Scan for the cell matching the given text and deliver its (x, y) coordinate at center. 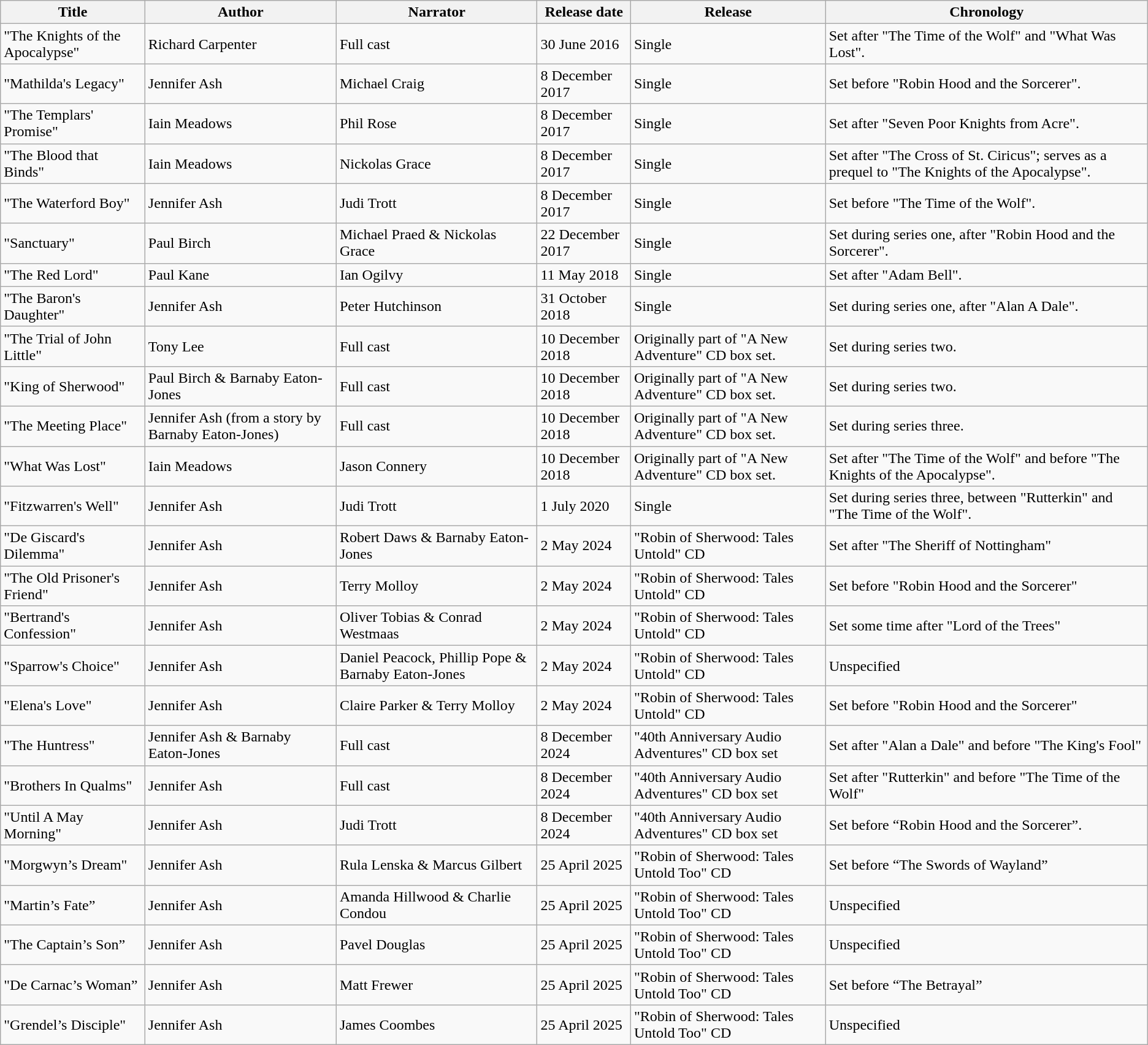
Daniel Peacock, Phillip Pope & Barnaby Eaton-Jones (437, 666)
Set during series one, after "Robin Hood and the Sorcerer". (986, 243)
Set after "Seven Poor Knights from Acre". (986, 124)
Set before “The Swords of Wayland” (986, 865)
Set after "Adam Bell". (986, 275)
"Brothers In Qualms" (73, 785)
Title (73, 12)
"Sparrow's Choice" (73, 666)
Set before “The Betrayal” (986, 985)
Paul Kane (240, 275)
Narrator (437, 12)
"The Red Lord" (73, 275)
Release date (584, 12)
"What Was Lost" (73, 466)
31 October 2018 (584, 307)
11 May 2018 (584, 275)
Set before "The Time of the Wolf". (986, 204)
Set after "The Cross of St. Ciricus"; serves as a prequel to "The Knights of the Apocalypse". (986, 163)
"De Carnac’s Woman” (73, 985)
"Until A May Morning" (73, 825)
"Mathilda's Legacy" (73, 83)
"Fitzwarren's Well" (73, 507)
"Elena's Love" (73, 705)
Nickolas Grace (437, 163)
Set some time after "Lord of the Trees" (986, 626)
Set before “Robin Hood and the Sorcerer”. (986, 825)
Phil Rose (437, 124)
"Bertrand's Confession" (73, 626)
Set during series three. (986, 426)
Peter Hutchinson (437, 307)
"Martin’s Fate” (73, 905)
22 December 2017 (584, 243)
"The Templars' Promise" (73, 124)
Paul Birch (240, 243)
"The Trial of John Little" (73, 346)
"King of Sherwood" (73, 386)
Amanda Hillwood & Charlie Condou (437, 905)
1 July 2020 (584, 507)
Set after "Alan a Dale" and before "The King's Fool" (986, 746)
Set after "The Time of the Wolf" and before "The Knights of the Apocalypse". (986, 466)
Jason Connery (437, 466)
Set after "The Sheriff of Nottingham" (986, 546)
Matt Frewer (437, 985)
"The Huntress" (73, 746)
"The Blood that Binds" (73, 163)
James Coombes (437, 1024)
Rula Lenska & Marcus Gilbert (437, 865)
"The Meeting Place" (73, 426)
"The Waterford Boy" (73, 204)
Set after "Rutterkin" and before "The Time of the Wolf" (986, 785)
"The Knights of the Apocalypse" (73, 44)
Paul Birch & Barnaby Eaton-Jones (240, 386)
Michael Craig (437, 83)
Jennifer Ash & Barnaby Eaton-Jones (240, 746)
"Sanctuary" (73, 243)
Set before "Robin Hood and the Sorcerer". (986, 83)
Richard Carpenter (240, 44)
Tony Lee (240, 346)
"Grendel’s Disciple" (73, 1024)
"Morgwyn’s Dream" (73, 865)
Chronology (986, 12)
Robert Daws & Barnaby Eaton-Jones (437, 546)
Oliver Tobias & Conrad Westmaas (437, 626)
"De Giscard's Dilemma" (73, 546)
Set during series three, between "Rutterkin" and "The Time of the Wolf". (986, 507)
Claire Parker & Terry Molloy (437, 705)
Pavel Douglas (437, 944)
"The Old Prisoner's Friend" (73, 586)
Set after "The Time of the Wolf" and "What Was Lost". (986, 44)
"The Captain’s Son” (73, 944)
30 June 2016 (584, 44)
Terry Molloy (437, 586)
Author (240, 12)
"The Baron's Daughter" (73, 307)
Set during series one, after "Alan A Dale". (986, 307)
Release (728, 12)
Michael Praed & Nickolas Grace (437, 243)
Ian Ogilvy (437, 275)
Jennifer Ash (from a story by Barnaby Eaton-Jones) (240, 426)
